Pinpoint the cell where the given text exists, returning its [x, y] midpoint coordinate. 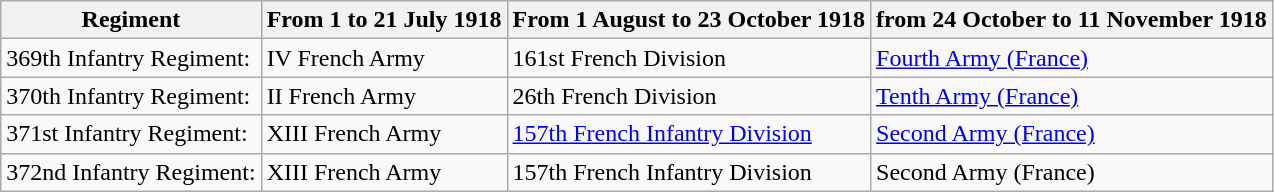
161st French Division [688, 58]
From 1 August to 23 October 1918 [688, 20]
Regiment [131, 20]
370th Infantry Regiment: [131, 96]
371st Infantry Regiment: [131, 134]
26th French Division [688, 96]
from 24 October to 11 November 1918 [1072, 20]
Fourth Army (France) [1072, 58]
Tenth Army (France) [1072, 96]
372nd Infantry Regiment: [131, 172]
II French Army [384, 96]
IV French Army [384, 58]
369th Infantry Regiment: [131, 58]
From 1 to 21 July 1918 [384, 20]
